Determine the [x, y] coordinate at the center of the cell enclosing the given text.  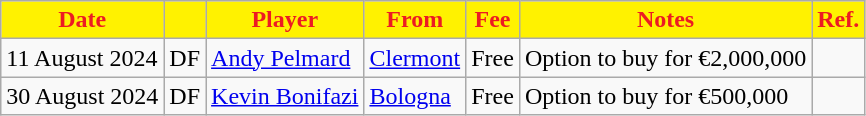
Date [82, 20]
11 August 2024 [82, 58]
Notes [665, 20]
30 August 2024 [82, 96]
Clermont [415, 58]
From [415, 20]
Kevin Bonifazi [285, 96]
Player [285, 20]
Fee [493, 20]
Option to buy for €500,000 [665, 96]
Andy Pelmard [285, 58]
Option to buy for €2,000,000 [665, 58]
Ref. [838, 20]
Bologna [415, 96]
